From the cell containing the given text, extract its center point as (x, y) coordinate. 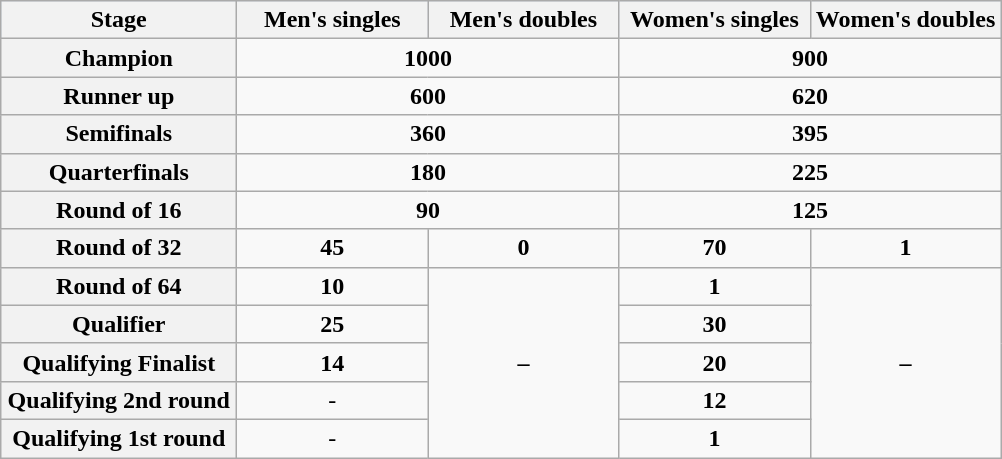
620 (810, 96)
Round of 16 (119, 210)
180 (428, 172)
Qualifying 2nd round (119, 400)
Women's singles (714, 20)
25 (332, 324)
900 (810, 58)
225 (810, 172)
Runner up (119, 96)
125 (810, 210)
Round of 64 (119, 286)
Qualifier (119, 324)
395 (810, 134)
360 (428, 134)
10 (332, 286)
Qualifying Finalist (119, 362)
Stage (119, 20)
Champion (119, 58)
70 (714, 248)
0 (524, 248)
45 (332, 248)
90 (428, 210)
Men's singles (332, 20)
Round of 32 (119, 248)
Qualifying 1st round (119, 438)
Women's doubles (906, 20)
Semifinals (119, 134)
Men's doubles (524, 20)
600 (428, 96)
1000 (428, 58)
12 (714, 400)
20 (714, 362)
30 (714, 324)
Quarterfinals (119, 172)
14 (332, 362)
